From the cell containing the given text, extract its center point as (X, Y) coordinate. 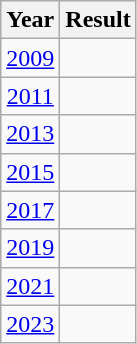
2021 (30, 286)
2023 (30, 324)
Result (98, 20)
2017 (30, 210)
2015 (30, 172)
2013 (30, 134)
2009 (30, 58)
Year (30, 20)
2019 (30, 248)
2011 (30, 96)
